Search for the cell housing the specified text and yield its (x, y) center coordinate. 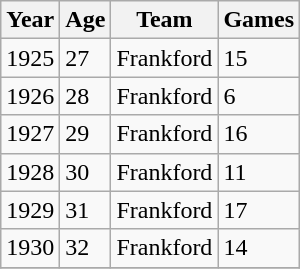
1930 (30, 248)
1926 (30, 96)
1927 (30, 134)
1925 (30, 58)
Age (86, 20)
31 (86, 210)
30 (86, 172)
Team (164, 20)
16 (259, 134)
27 (86, 58)
17 (259, 210)
Year (30, 20)
1929 (30, 210)
29 (86, 134)
6 (259, 96)
14 (259, 248)
15 (259, 58)
28 (86, 96)
1928 (30, 172)
32 (86, 248)
Games (259, 20)
11 (259, 172)
